Search for the cell housing the specified text and yield its (x, y) center coordinate. 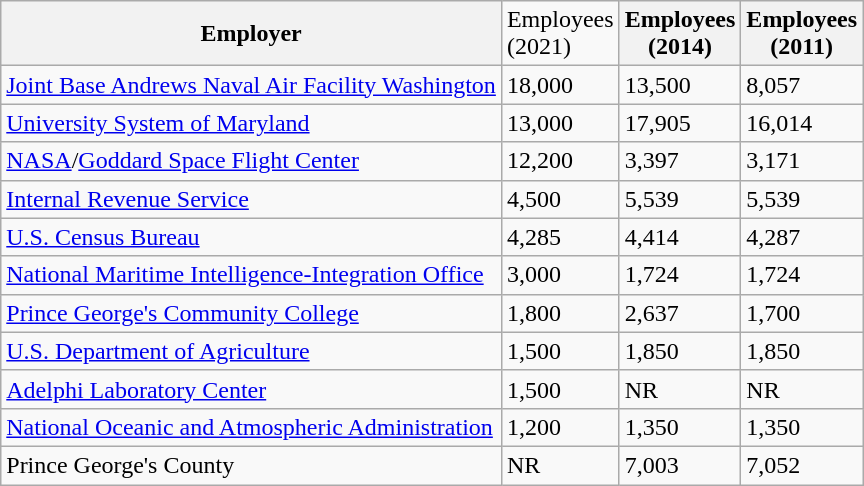
4,500 (560, 199)
Employees(2011) (802, 34)
NASA/Goddard Space Flight Center (252, 161)
Joint Base Andrews Naval Air Facility Washington (252, 85)
National Maritime Intelligence-Integration Office (252, 275)
12,200 (560, 161)
U.S. Department of Agriculture (252, 351)
16,014 (802, 123)
7,052 (802, 465)
Internal Revenue Service (252, 199)
Prince George's Community College (252, 313)
3,397 (680, 161)
7,003 (680, 465)
4,287 (802, 237)
1,200 (560, 427)
8,057 (802, 85)
U.S. Census Bureau (252, 237)
Adelphi Laboratory Center (252, 389)
3,000 (560, 275)
University System of Maryland (252, 123)
4,414 (680, 237)
13,500 (680, 85)
National Oceanic and Atmospheric Administration (252, 427)
Employees(2014) (680, 34)
17,905 (680, 123)
Prince George's County (252, 465)
13,000 (560, 123)
18,000 (560, 85)
4,285 (560, 237)
Employees(2021) (560, 34)
2,637 (680, 313)
1,700 (802, 313)
1,800 (560, 313)
Employer (252, 34)
3,171 (802, 161)
